Output the (x, y) coordinate of the center of the cell containing the given text.  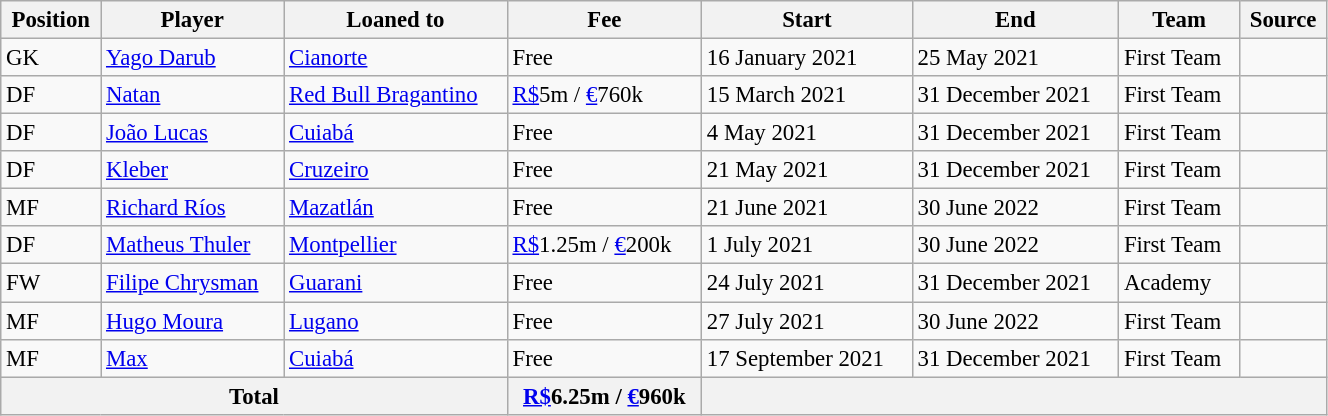
Yago Darub (192, 58)
21 May 2021 (808, 170)
21 June 2021 (808, 208)
Matheus Thuler (192, 245)
Filipe Chrysman (192, 283)
Academy (1180, 283)
Guarani (396, 283)
Red Bull Bragantino (396, 95)
Cianorte (396, 58)
24 July 2021 (808, 283)
Hugo Moura (192, 321)
17 September 2021 (808, 358)
Lugano (396, 321)
Fee (604, 20)
Loaned to (396, 20)
Kleber (192, 170)
Source (1284, 20)
End (1015, 20)
1 July 2021 (808, 245)
João Lucas (192, 133)
27 July 2021 (808, 321)
4 May 2021 (808, 133)
16 January 2021 (808, 58)
Richard Ríos (192, 208)
Total (254, 396)
GK (51, 58)
Natan (192, 95)
25 May 2021 (1015, 58)
15 March 2021 (808, 95)
Montpellier (396, 245)
R$1.25m / €200k (604, 245)
Cruzeiro (396, 170)
R$5m / €760k (604, 95)
Mazatlán (396, 208)
Start (808, 20)
Team (1180, 20)
Position (51, 20)
Player (192, 20)
R$6.25m / €960k (604, 396)
FW (51, 283)
Max (192, 358)
